Pinpoint the cell where the given text exists, returning its [X, Y] midpoint coordinate. 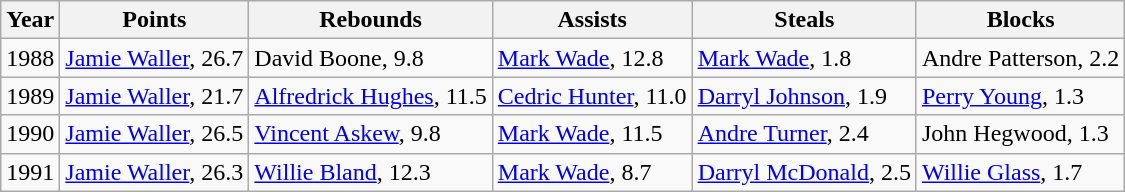
Mark Wade, 1.8 [804, 58]
Vincent Askew, 9.8 [370, 134]
Darryl McDonald, 2.5 [804, 172]
Cedric Hunter, 11.0 [592, 96]
Jamie Waller, 26.5 [154, 134]
Willie Glass, 1.7 [1020, 172]
Alfredrick Hughes, 11.5 [370, 96]
Jamie Waller, 21.7 [154, 96]
John Hegwood, 1.3 [1020, 134]
Andre Turner, 2.4 [804, 134]
David Boone, 9.8 [370, 58]
Willie Bland, 12.3 [370, 172]
1991 [30, 172]
Mark Wade, 12.8 [592, 58]
Jamie Waller, 26.7 [154, 58]
Darryl Johnson, 1.9 [804, 96]
1990 [30, 134]
Jamie Waller, 26.3 [154, 172]
Mark Wade, 11.5 [592, 134]
1988 [30, 58]
Steals [804, 20]
Andre Patterson, 2.2 [1020, 58]
Blocks [1020, 20]
Rebounds [370, 20]
Year [30, 20]
Assists [592, 20]
Perry Young, 1.3 [1020, 96]
1989 [30, 96]
Mark Wade, 8.7 [592, 172]
Points [154, 20]
